Determine the (X, Y) coordinate at the center of the cell enclosing the given text.  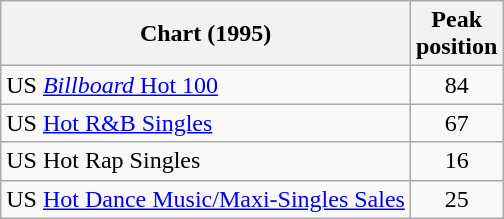
84 (456, 85)
16 (456, 161)
US Hot Dance Music/Maxi-Singles Sales (206, 199)
US Hot R&B Singles (206, 123)
US Hot Rap Singles (206, 161)
67 (456, 123)
25 (456, 199)
Chart (1995) (206, 34)
US Billboard Hot 100 (206, 85)
Peakposition (456, 34)
